Detect which cell encompasses the target text, then output its (X, Y) center coordinate. 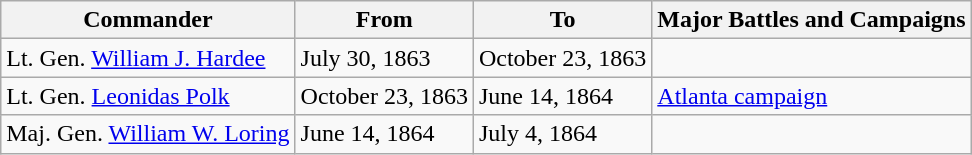
Maj. Gen. William W. Loring (148, 134)
Commander (148, 20)
July 4, 1864 (562, 134)
Atlanta campaign (812, 96)
From (384, 20)
July 30, 1863 (384, 58)
Major Battles and Campaigns (812, 20)
Lt. Gen. William J. Hardee (148, 58)
Lt. Gen. Leonidas Polk (148, 96)
To (562, 20)
